Locate the cell with the specified text and output its (x, y) center coordinate. 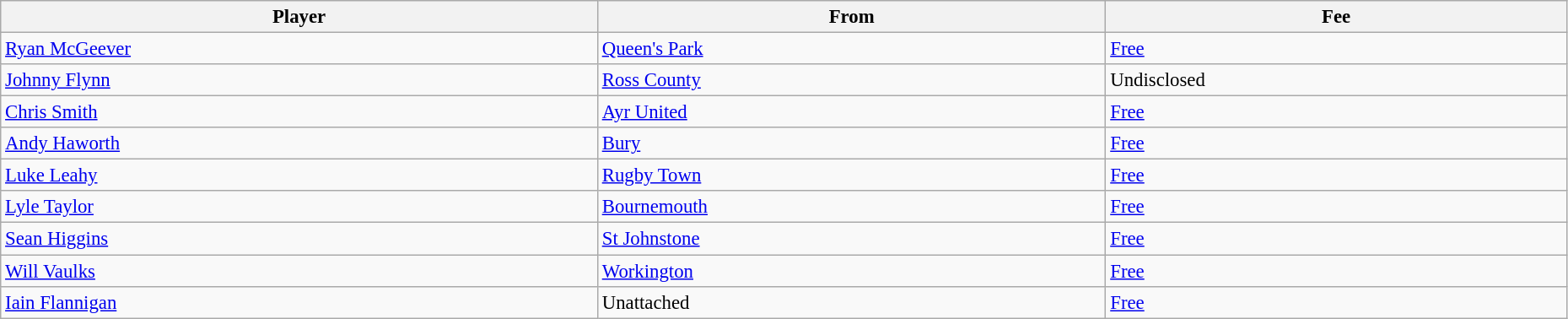
Player (299, 17)
Bournemouth (852, 207)
Iain Flannigan (299, 302)
Lyle Taylor (299, 207)
Will Vaulks (299, 271)
From (852, 17)
Ayr United (852, 112)
Unattached (852, 302)
Rugby Town (852, 176)
Ross County (852, 80)
Sean Higgins (299, 239)
Johnny Flynn (299, 80)
Andy Haworth (299, 143)
Chris Smith (299, 112)
Luke Leahy (299, 176)
Ryan McGeever (299, 49)
Fee (1336, 17)
Queen's Park (852, 49)
St Johnstone (852, 239)
Bury (852, 143)
Workington (852, 271)
Undisclosed (1336, 80)
